Extract the (x, y) coordinate from the center of the cell holding the provided text.  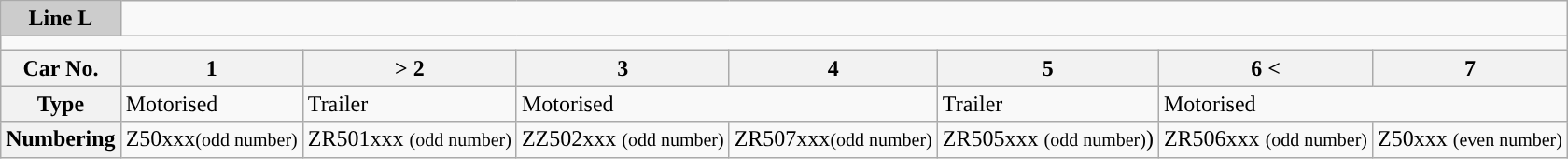
Type (61, 104)
Numbering (61, 139)
ZR507xxx(odd number) (833, 139)
3 (623, 68)
Z50xxx(odd number) (211, 139)
7 (1471, 68)
5 (1047, 68)
4 (833, 68)
ZR501xxx (odd number) (409, 139)
Car No. (61, 68)
ZR505xxx (odd number)) (1047, 139)
1 (211, 68)
6 < (1266, 68)
ZR506xxx (odd number) (1266, 139)
Z50xxx (even number) (1471, 139)
ZZ502xxx (odd number) (623, 139)
Line L (61, 19)
> 2 (409, 68)
